Return the (X, Y) coordinate for the center point of the cell that contains the specified text.  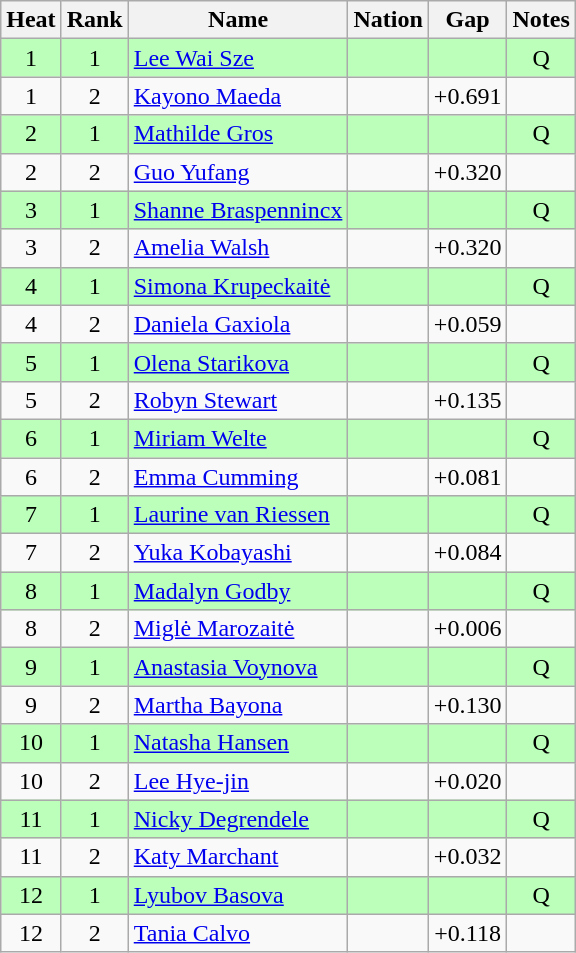
Mathilde Gros (238, 134)
Miglė Marozaitė (238, 629)
+0.135 (468, 400)
Heat (31, 20)
+0.691 (468, 96)
+0.020 (468, 781)
Amelia Walsh (238, 248)
Laurine van Riessen (238, 515)
Notes (541, 20)
Nicky Degrendele (238, 819)
Gap (468, 20)
+0.084 (468, 553)
Martha Bayona (238, 705)
Tania Calvo (238, 933)
Natasha Hansen (238, 743)
+0.081 (468, 477)
+0.032 (468, 857)
+0.059 (468, 324)
Rank (94, 20)
Robyn Stewart (238, 400)
Name (238, 20)
Kayono Maeda (238, 96)
Shanne Braspennincx (238, 210)
Daniela Gaxiola (238, 324)
Guo Yufang (238, 172)
Miriam Welte (238, 438)
+0.130 (468, 705)
Olena Starikova (238, 362)
Lee Wai Sze (238, 58)
Yuka Kobayashi (238, 553)
+0.118 (468, 933)
Lyubov Basova (238, 895)
Madalyn Godby (238, 591)
Katy Marchant (238, 857)
Emma Cumming (238, 477)
+0.006 (468, 629)
Anastasia Voynova (238, 667)
Nation (388, 20)
Simona Krupeckaitė (238, 286)
Lee Hye-jin (238, 781)
